Detect which cell encompasses the target text, then output its (x, y) center coordinate. 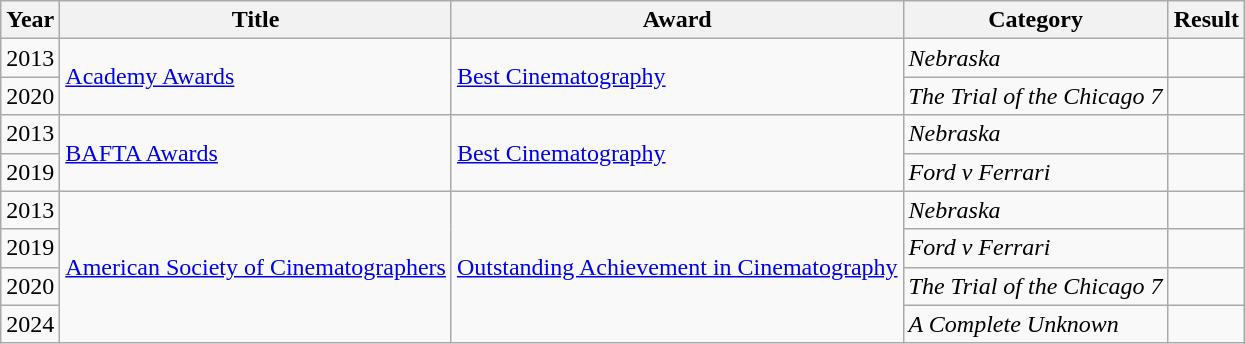
Category (1036, 20)
BAFTA Awards (256, 153)
American Society of Cinematographers (256, 267)
Result (1206, 20)
A Complete Unknown (1036, 324)
Title (256, 20)
Year (30, 20)
Academy Awards (256, 77)
Award (677, 20)
Outstanding Achievement in Cinematography (677, 267)
2024 (30, 324)
